Return (X, Y) of the center of cell containing provided text 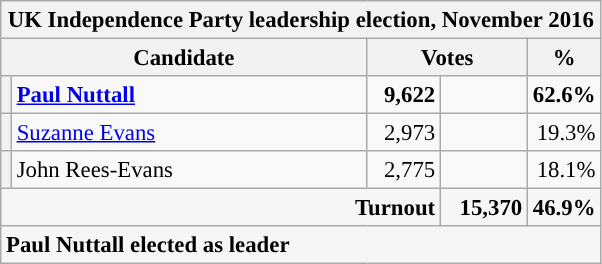
John Rees-Evans (189, 170)
46.9% (564, 208)
% (564, 58)
15,370 (484, 208)
Suzanne Evans (189, 133)
19.3% (564, 133)
2,775 (404, 170)
2,973 (404, 133)
9,622 (404, 95)
UK Independence Party leadership election, November 2016 (301, 20)
Votes (448, 58)
62.6% (564, 95)
18.1% (564, 170)
Paul Nuttall (189, 95)
Turnout (221, 208)
Candidate (184, 58)
Paul Nuttall elected as leader (301, 245)
